Search for the cell housing the specified text and yield its [x, y] center coordinate. 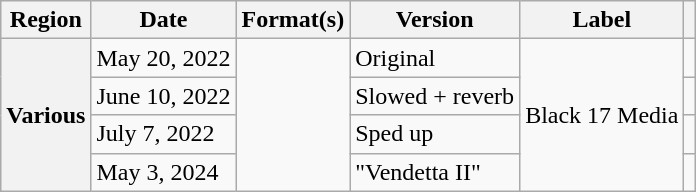
Version [435, 20]
Sped up [435, 134]
Region [46, 20]
May 20, 2022 [164, 58]
Slowed + reverb [435, 96]
Format(s) [293, 20]
Date [164, 20]
June 10, 2022 [164, 96]
Black 17 Media [602, 115]
May 3, 2024 [164, 172]
"Vendetta II" [435, 172]
Original [435, 58]
July 7, 2022 [164, 134]
Label [602, 20]
Various [46, 115]
